Output the [X, Y] coordinate of the center of the cell containing the given text.  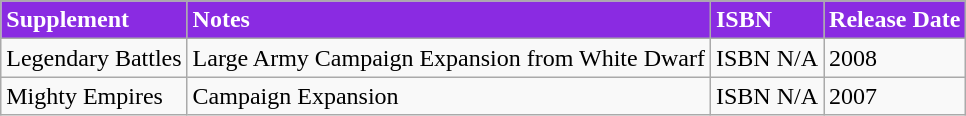
Large Army Campaign Expansion from White Dwarf [448, 58]
Legendary Battles [94, 58]
Release Date [895, 20]
ISBN [766, 20]
Mighty Empires [94, 96]
Supplement [94, 20]
Notes [448, 20]
Campaign Expansion [448, 96]
2007 [895, 96]
2008 [895, 58]
